For the text-containing cell, return its midpoint in [X, Y] coordinate format. 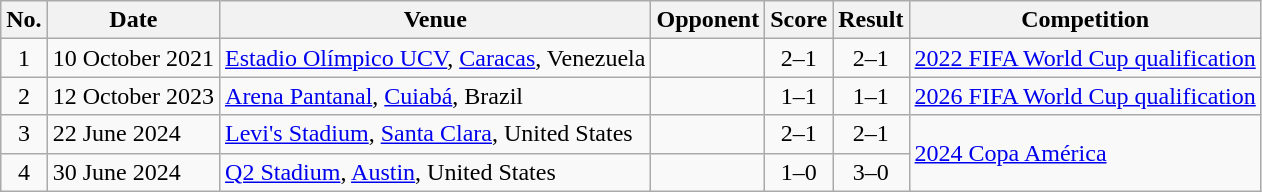
Estadio Olímpico UCV, Caracas, Venezuela [436, 58]
12 October 2023 [133, 96]
Venue [436, 20]
2024 Copa América [1085, 153]
2026 FIFA World Cup qualification [1085, 96]
Date [133, 20]
Competition [1085, 20]
Arena Pantanal, Cuiabá, Brazil [436, 96]
10 October 2021 [133, 58]
4 [24, 172]
1–0 [799, 172]
No. [24, 20]
2022 FIFA World Cup qualification [1085, 58]
Levi's Stadium, Santa Clara, United States [436, 134]
1 [24, 58]
2 [24, 96]
3–0 [871, 172]
Opponent [708, 20]
Result [871, 20]
3 [24, 134]
30 June 2024 [133, 172]
Score [799, 20]
22 June 2024 [133, 134]
Q2 Stadium, Austin, United States [436, 172]
